Output the [X, Y] coordinate of the center of the cell containing the given text.  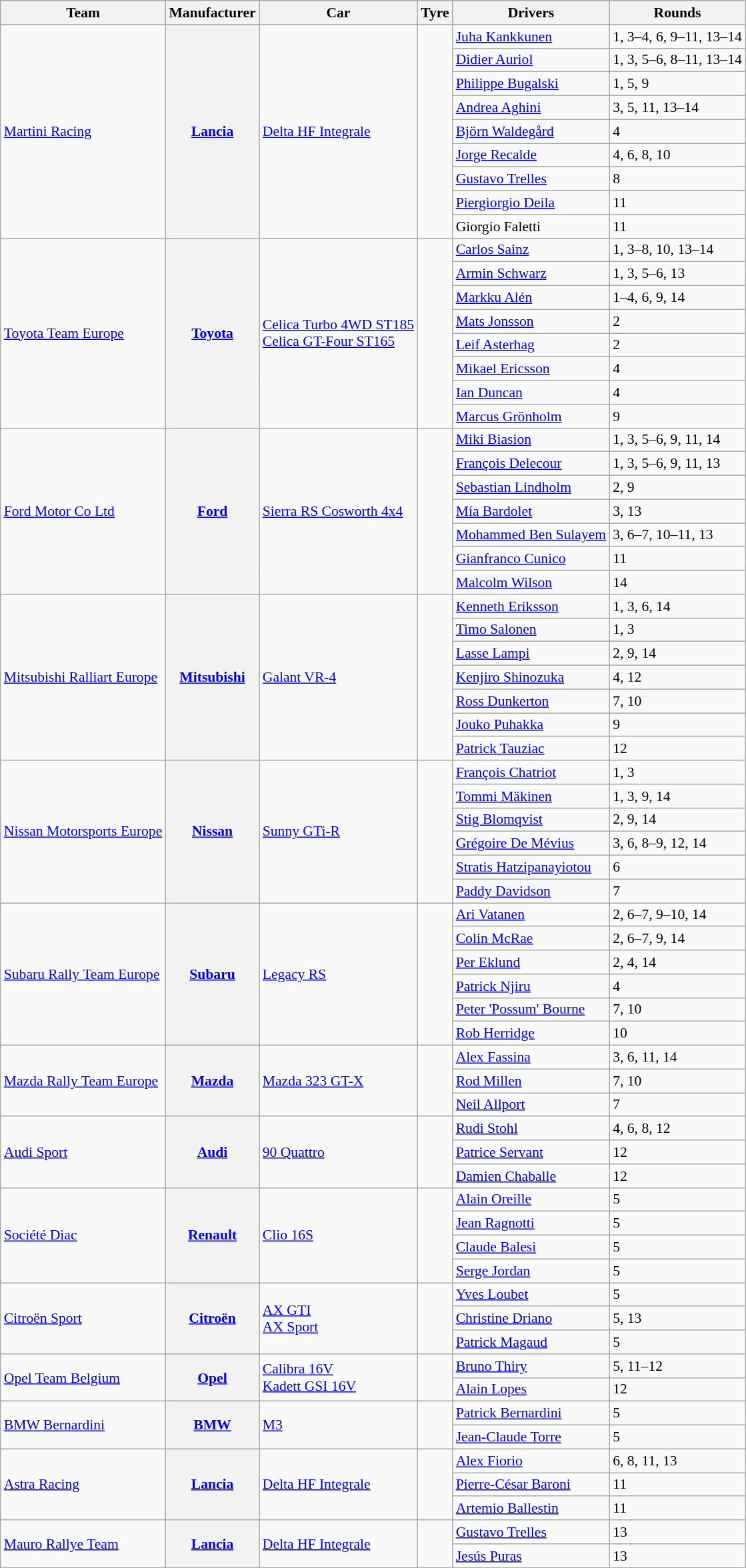
Paddy Davidson [531, 891]
1, 3, 5–6, 13 [677, 274]
6 [677, 868]
Audi Sport [83, 1153]
Christine Driano [531, 1319]
Lasse Lampi [531, 654]
10 [677, 1034]
2, 9 [677, 488]
Leif Asterhag [531, 345]
BMW Bernardini [83, 1425]
1, 3, 5–6, 9, 11, 13 [677, 464]
Astra Racing [83, 1485]
Alex Fassina [531, 1058]
Alain Lopes [531, 1389]
Sierra RS Cosworth 4x4 [339, 510]
Calibra 16VKadett GSI 16V [339, 1378]
Renault [212, 1235]
M3 [339, 1425]
Kenjiro Shinozuka [531, 678]
Ari Vatanen [531, 915]
1, 3, 5–6, 9, 11, 14 [677, 440]
1, 3–4, 6, 9–11, 13–14 [677, 37]
4, 6, 8, 10 [677, 155]
4, 12 [677, 678]
Peter 'Possum' Bourne [531, 1010]
Artemio Ballestin [531, 1509]
Stratis Hatzipanayiotou [531, 868]
Patrick Bernardini [531, 1413]
Citroën Sport [83, 1318]
Mitsubishi Ralliart Europe [83, 677]
Tommi Mäkinen [531, 796]
Jorge Recalde [531, 155]
BMW [212, 1425]
Tyre [435, 13]
Patrice Servant [531, 1152]
Timo Salonen [531, 630]
Sebastian Lindholm [531, 488]
Car [339, 13]
90 Quattro [339, 1153]
Opel [212, 1378]
2, 6–7, 9, 14 [677, 939]
Manufacturer [212, 13]
Markku Alén [531, 298]
1, 3–8, 10, 13–14 [677, 250]
Rod Millen [531, 1081]
Mía Bardolet [531, 511]
Gianfranco Cunico [531, 559]
14 [677, 582]
Toyota Team Europe [83, 333]
Philippe Bugalski [531, 84]
Team [83, 13]
Mazda 323 GT-X [339, 1081]
Alex Fiorio [531, 1461]
Serge Jordan [531, 1271]
Rudi Stohl [531, 1129]
2, 4, 14 [677, 962]
François Chatriot [531, 772]
Nissan [212, 832]
Drivers [531, 13]
3, 6–7, 10–11, 13 [677, 535]
3, 13 [677, 511]
Stig Blomqvist [531, 820]
1, 3, 9, 14 [677, 796]
Damien Chaballe [531, 1176]
François Delecour [531, 464]
Alain Oreille [531, 1199]
3, 6, 11, 14 [677, 1058]
Nissan Motorsports Europe [83, 832]
Sunny GTi-R [339, 832]
Armin Schwarz [531, 274]
8 [677, 179]
1, 3, 5–6, 8–11, 13–14 [677, 60]
Ian Duncan [531, 392]
Per Eklund [531, 962]
Miki Biasion [531, 440]
Mazda Rally Team Europe [83, 1081]
5, 13 [677, 1319]
Mikael Ericsson [531, 369]
Citroën [212, 1318]
Björn Waldegård [531, 131]
Mazda [212, 1081]
Société Diac [83, 1235]
Colin McRae [531, 939]
Mohammed Ben Sulayem [531, 535]
1–4, 6, 9, 14 [677, 298]
Pierre-César Baroni [531, 1485]
Rob Herridge [531, 1034]
Celica Turbo 4WD ST185 Celica GT-Four ST165 [339, 333]
Mauro Rallye Team [83, 1543]
Malcolm Wilson [531, 582]
Galant VR-4 [339, 677]
1, 3, 6, 14 [677, 606]
Patrick Magaud [531, 1342]
Marcus Grönholm [531, 416]
Rounds [677, 13]
Kenneth Eriksson [531, 606]
Subaru [212, 974]
Jean-Claude Torre [531, 1437]
Andrea Aghini [531, 108]
2, 6–7, 9–10, 14 [677, 915]
Audi [212, 1153]
Giorgio Faletti [531, 227]
Juha Kankkunen [531, 37]
Neil Allport [531, 1105]
Legacy RS [339, 974]
AX GTIAX Sport [339, 1318]
Opel Team Belgium [83, 1378]
Subaru Rally Team Europe [83, 974]
Ford [212, 510]
Martini Racing [83, 132]
3, 6, 8–9, 12, 14 [677, 844]
6, 8, 11, 13 [677, 1461]
5, 11–12 [677, 1366]
Ross Dunkerton [531, 701]
Clio 16S [339, 1235]
Mitsubishi [212, 677]
Piergiorgio Deila [531, 203]
Patrick Tauziac [531, 749]
Jouko Puhakka [531, 725]
1, 5, 9 [677, 84]
Bruno Thiry [531, 1366]
Jesús Puras [531, 1556]
Grégoire De Mévius [531, 844]
Yves Loubet [531, 1295]
Carlos Sainz [531, 250]
Ford Motor Co Ltd [83, 510]
Toyota [212, 333]
3, 5, 11, 13–14 [677, 108]
Mats Jonsson [531, 321]
Didier Auriol [531, 60]
Patrick Njiru [531, 986]
Jean Ragnotti [531, 1223]
4, 6, 8, 12 [677, 1129]
Claude Balesi [531, 1247]
